Return [X, Y] of the center of cell containing provided text 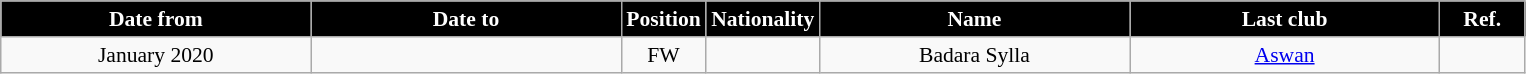
Ref. [1482, 19]
January 2020 [156, 55]
FW [664, 55]
Nationality [762, 19]
Name [974, 19]
Aswan [1285, 55]
Last club [1285, 19]
Date to [466, 19]
Badara Sylla [974, 55]
Date from [156, 19]
Position [664, 19]
